Return [x, y] of the center of cell containing provided text 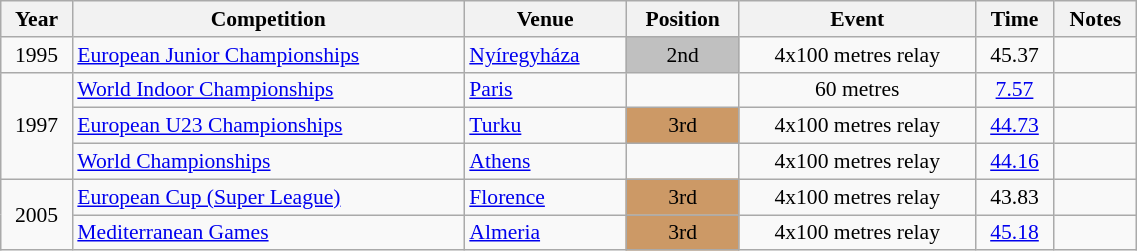
45.37 [1014, 55]
World Indoor Championships [268, 90]
Paris [545, 90]
Year [37, 19]
European Cup (Super League) [268, 197]
44.16 [1014, 162]
Position [682, 19]
Turku [545, 126]
Venue [545, 19]
60 metres [857, 90]
Mediterranean Games [268, 233]
Competition [268, 19]
Notes [1096, 19]
Time [1014, 19]
Athens [545, 162]
European Junior Championships [268, 55]
45.18 [1014, 233]
2nd [682, 55]
Florence [545, 197]
44.73 [1014, 126]
1997 [37, 126]
Nyíregyháza [545, 55]
Event [857, 19]
European U23 Championships [268, 126]
7.57 [1014, 90]
43.83 [1014, 197]
Almeria [545, 233]
2005 [37, 214]
1995 [37, 55]
World Championships [268, 162]
